Determine the [x, y] coordinate at the center of the cell enclosing the given text.  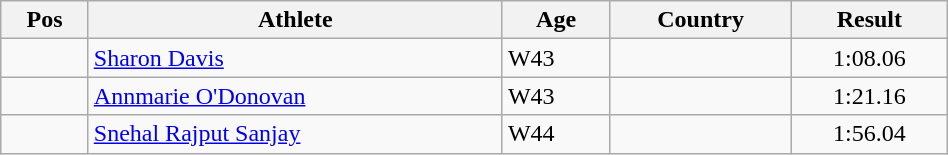
Annmarie O'Donovan [295, 96]
1:21.16 [869, 96]
Country [701, 20]
1:08.06 [869, 58]
Pos [45, 20]
Result [869, 20]
Athlete [295, 20]
Age [556, 20]
W44 [556, 134]
Sharon Davis [295, 58]
Snehal Rajput Sanjay [295, 134]
1:56.04 [869, 134]
